For the text-containing cell, return its midpoint in [X, Y] coordinate format. 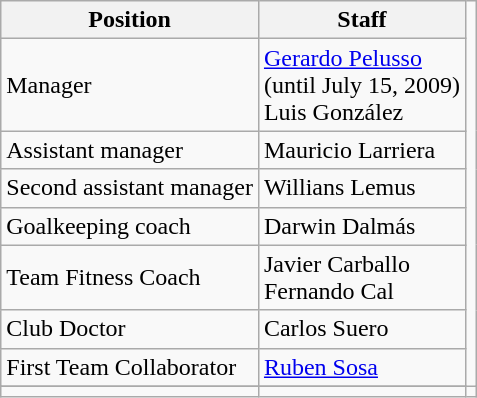
Club Doctor [130, 329]
Manager [130, 85]
Ruben Sosa [362, 367]
Darwin Dalmás [362, 226]
Staff [362, 20]
Willians Lemus [362, 188]
Team Fitness Coach [130, 278]
Second assistant manager [130, 188]
Position [130, 20]
Javier Carballo Fernando Cal [362, 278]
Mauricio Larriera [362, 150]
Assistant manager [130, 150]
Gerardo Pelusso(until July 15, 2009) Luis González [362, 85]
First Team Collaborator [130, 367]
Goalkeeping coach [130, 226]
Carlos Suero [362, 329]
